Provide the (X, Y) coordinate of the cell's center where the given text is located.  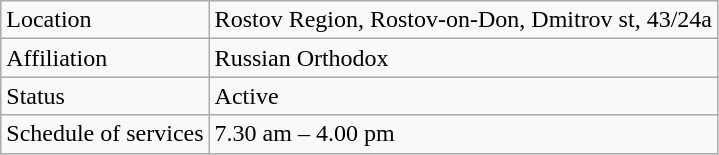
Schedule of services (105, 134)
Location (105, 20)
Active (463, 96)
Affiliation (105, 58)
Rostov Region, Rostov-on-Don, Dmitrov st, 43/24а (463, 20)
Russian Orthodox (463, 58)
7.30 am – 4.00 pm (463, 134)
Status (105, 96)
